Output the (x, y) coordinate of the center of the cell containing the given text.  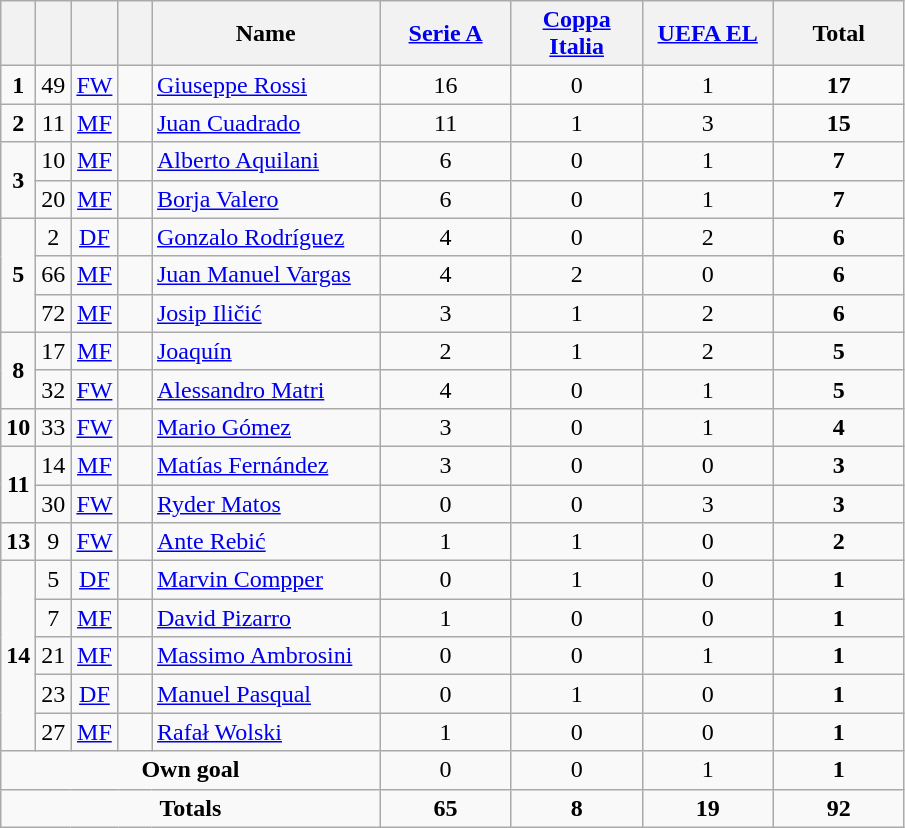
72 (54, 313)
21 (54, 656)
David Pizarro (266, 618)
Massimo Ambrosini (266, 656)
27 (54, 732)
49 (54, 85)
32 (54, 389)
16 (446, 85)
19 (708, 808)
Coppa Italia (576, 34)
Alessandro Matri (266, 389)
65 (446, 808)
Serie A (446, 34)
Mario Gómez (266, 427)
66 (54, 275)
Juan Manuel Vargas (266, 275)
Rafał Wolski (266, 732)
92 (838, 808)
Borja Valero (266, 199)
33 (54, 427)
Gonzalo Rodríguez (266, 237)
Juan Cuadrado (266, 123)
15 (838, 123)
23 (54, 694)
Giuseppe Rossi (266, 85)
Name (266, 34)
Joaquín (266, 351)
Alberto Aquilani (266, 161)
Matías Fernández (266, 465)
Ante Rebić (266, 542)
9 (54, 542)
Manuel Pasqual (266, 694)
20 (54, 199)
UEFA EL (708, 34)
Josip Iličić (266, 313)
30 (54, 503)
Marvin Compper (266, 580)
Totals (190, 808)
Own goal (190, 770)
Ryder Matos (266, 503)
13 (18, 542)
Total (838, 34)
